Locate the cell with the specified text and output its (x, y) center coordinate. 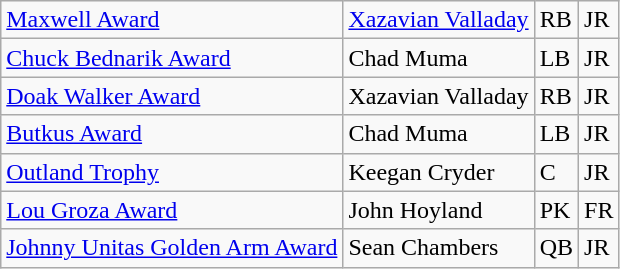
Chuck Bednarik Award (172, 58)
Outland Trophy (172, 172)
PK (556, 210)
Maxwell Award (172, 20)
C (556, 172)
John Hoyland (438, 210)
QB (556, 248)
Johnny Unitas Golden Arm Award (172, 248)
FR (599, 210)
Sean Chambers (438, 248)
Butkus Award (172, 134)
Lou Groza Award (172, 210)
Doak Walker Award (172, 96)
Keegan Cryder (438, 172)
